Locate the cell with the specified text and output its [x, y] center coordinate. 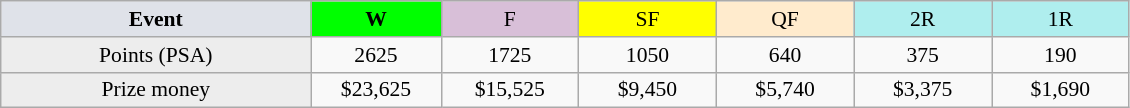
Prize money [156, 90]
1R [1061, 19]
$15,525 [510, 90]
QF [785, 19]
$23,625 [376, 90]
640 [785, 55]
SF [648, 19]
375 [923, 55]
1725 [510, 55]
1050 [648, 55]
Event [156, 19]
$9,450 [648, 90]
$5,740 [785, 90]
$3,375 [923, 90]
2625 [376, 55]
W [376, 19]
$1,690 [1061, 90]
F [510, 19]
Points (PSA) [156, 55]
190 [1061, 55]
2R [923, 19]
